Detect which cell encompasses the target text, then output its (X, Y) center coordinate. 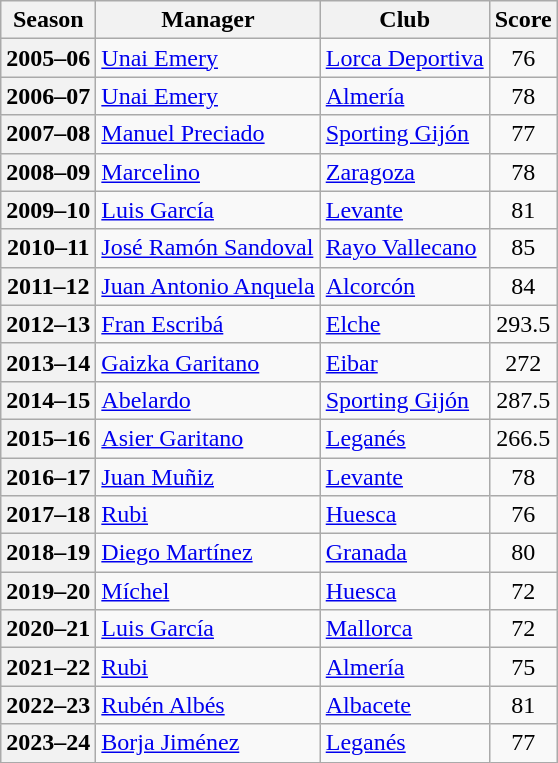
Diego Martínez (208, 553)
2020–21 (48, 629)
Rayo Vallecano (404, 248)
Rubén Albés (208, 705)
Marcelino (208, 172)
Manuel Preciado (208, 134)
80 (523, 553)
Gaizka Garitano (208, 362)
2007–08 (48, 134)
2015–16 (48, 438)
293.5 (523, 324)
2012–13 (48, 324)
Borja Jiménez (208, 743)
Míchel (208, 591)
266.5 (523, 438)
Score (523, 20)
Lorca Deportiva (404, 58)
2021–22 (48, 667)
José Ramón Sandoval (208, 248)
Asier Garitano (208, 438)
Abelardo (208, 400)
85 (523, 248)
Club (404, 20)
2018–19 (48, 553)
272 (523, 362)
84 (523, 286)
Elche (404, 324)
2005–06 (48, 58)
Juan Muñiz (208, 477)
2022–23 (48, 705)
Granada (404, 553)
2014–15 (48, 400)
287.5 (523, 400)
2013–14 (48, 362)
2010–11 (48, 248)
75 (523, 667)
Season (48, 20)
2023–24 (48, 743)
2016–17 (48, 477)
2019–20 (48, 591)
Albacete (404, 705)
2009–10 (48, 210)
2006–07 (48, 96)
2008–09 (48, 172)
Eibar (404, 362)
Juan Antonio Anquela (208, 286)
Alcorcón (404, 286)
Manager (208, 20)
2011–12 (48, 286)
Mallorca (404, 629)
Zaragoza (404, 172)
Fran Escribá (208, 324)
2017–18 (48, 515)
